Scan for the cell matching the given text and deliver its [x, y] coordinate at center. 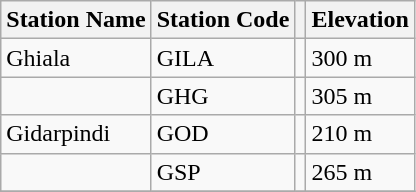
265 m [360, 172]
GILA [223, 58]
Station Code [223, 20]
GSP [223, 172]
300 m [360, 58]
305 m [360, 96]
Elevation [360, 20]
210 m [360, 134]
Gidarpindi [76, 134]
GOD [223, 134]
Ghiala [76, 58]
GHG [223, 96]
Station Name [76, 20]
